Capture the cell that displays the provided text and extract its [X, Y] central coordinate. 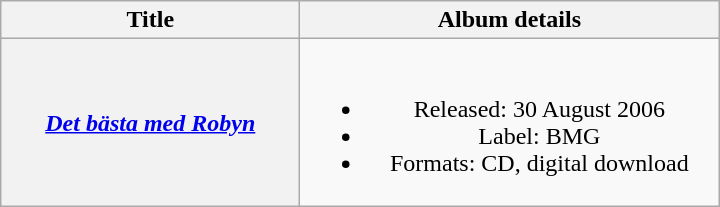
Det bästa med Robyn [150, 122]
Title [150, 20]
Album details [510, 20]
Released: 30 August 2006Label: BMGFormats: CD, digital download [510, 122]
